Scan for the cell matching the given text and deliver its (X, Y) coordinate at center. 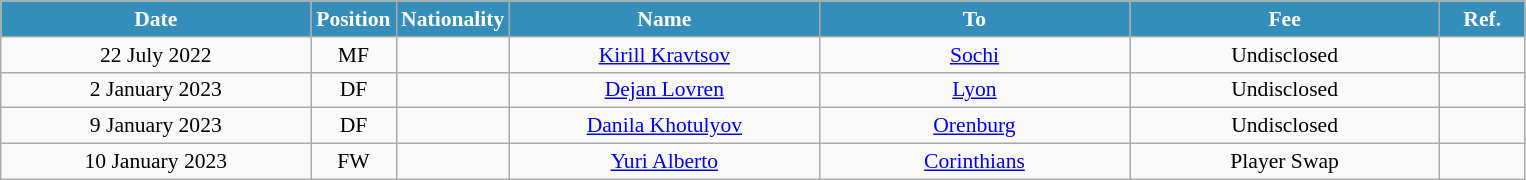
Date (156, 19)
To (974, 19)
Danila Khotulyov (664, 126)
Name (664, 19)
Lyon (974, 90)
10 January 2023 (156, 162)
Fee (1285, 19)
Nationality (452, 19)
22 July 2022 (156, 55)
Position (354, 19)
Player Swap (1285, 162)
Corinthians (974, 162)
Sochi (974, 55)
Kirill Kravtsov (664, 55)
Yuri Alberto (664, 162)
Orenburg (974, 126)
Dejan Lovren (664, 90)
9 January 2023 (156, 126)
FW (354, 162)
Ref. (1482, 19)
MF (354, 55)
2 January 2023 (156, 90)
